Return (x, y) of the center of cell containing provided text 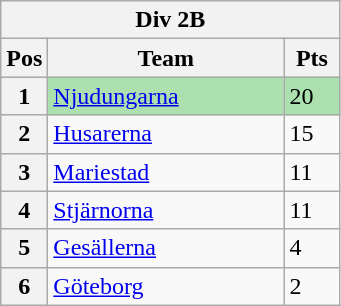
3 (24, 172)
Stjärnorna (166, 210)
15 (312, 134)
5 (24, 248)
Göteborg (166, 286)
Gesällerna (166, 248)
Div 2B (170, 20)
Team (166, 58)
Mariestad (166, 172)
Pos (24, 58)
Husarerna (166, 134)
20 (312, 96)
1 (24, 96)
6 (24, 286)
Njudungarna (166, 96)
Pts (312, 58)
